Locate the cell with the specified text and output its [X, Y] center coordinate. 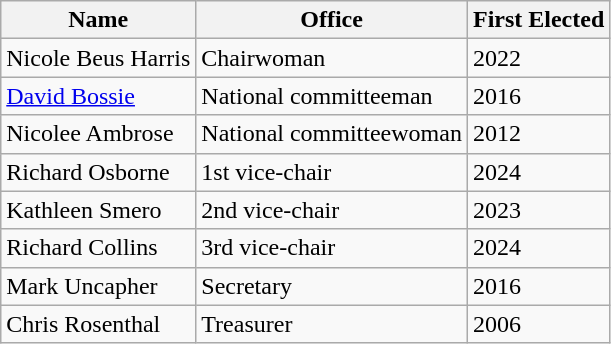
Kathleen Smero [98, 210]
Name [98, 20]
National committeeman [332, 96]
Office [332, 20]
Nicole Beus Harris [98, 58]
Richard Collins [98, 248]
Chris Rosenthal [98, 324]
2012 [538, 134]
2nd vice-chair [332, 210]
Treasurer [332, 324]
Mark Uncapher [98, 286]
National committeewoman [332, 134]
First Elected [538, 20]
Chairwoman [332, 58]
David Bossie [98, 96]
Secretary [332, 286]
1st vice-chair [332, 172]
3rd vice-chair [332, 248]
Nicolee Ambrose [98, 134]
2023 [538, 210]
2022 [538, 58]
Richard Osborne [98, 172]
2006 [538, 324]
